Locate the cell with the specified text and output its [x, y] center coordinate. 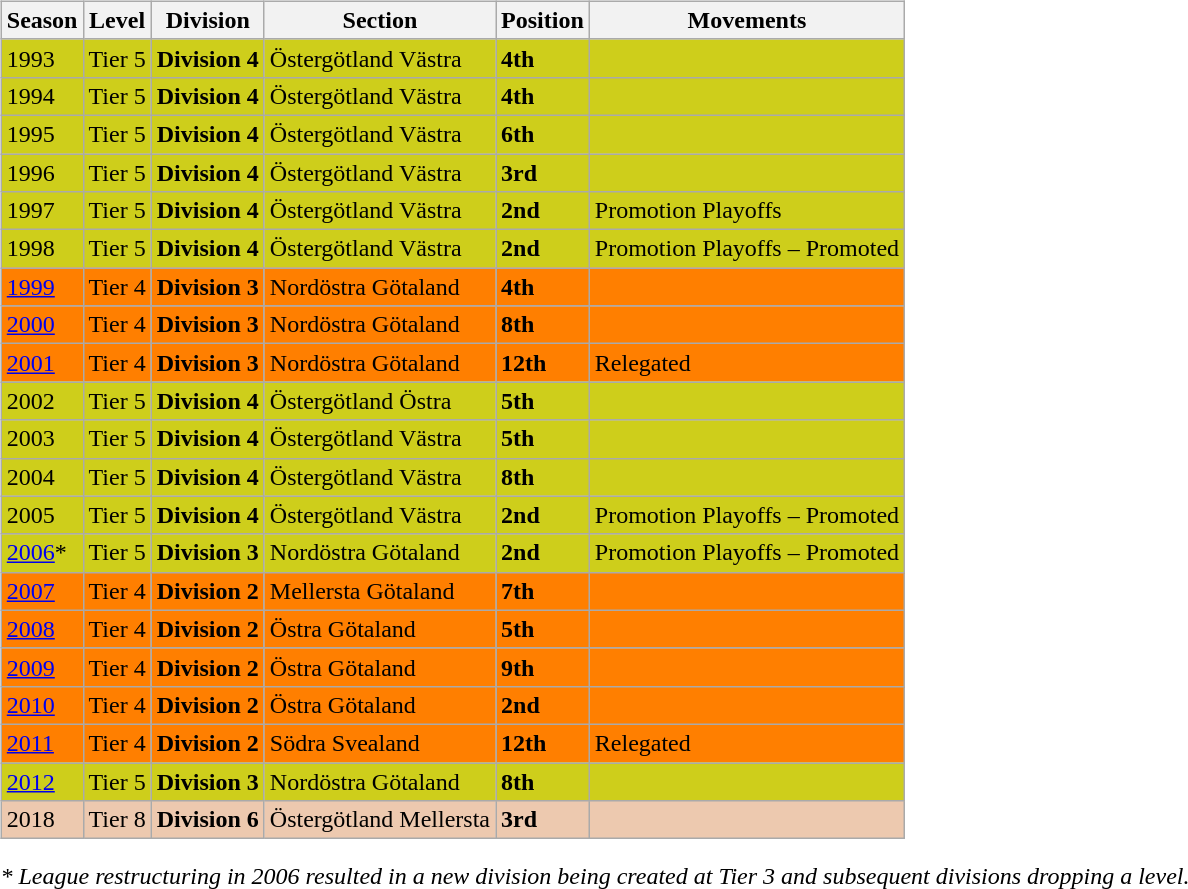
Position [543, 20]
2018 [42, 820]
Movements [746, 20]
2005 [42, 515]
1999 [42, 287]
6th [543, 134]
Season [42, 20]
1998 [42, 249]
Östergötland Östra [380, 401]
2009 [42, 667]
Södra Svealand [380, 743]
Promotion Playoffs [746, 211]
2001 [42, 363]
2002 [42, 401]
Section [380, 20]
Division [208, 20]
2003 [42, 439]
1997 [42, 211]
9th [543, 667]
1994 [42, 96]
Division 6 [208, 820]
1993 [42, 58]
Level [117, 20]
Mellersta Götaland [380, 591]
Tier 8 [117, 820]
7th [543, 591]
2011 [42, 743]
1995 [42, 134]
2004 [42, 477]
2010 [42, 705]
2006* [42, 553]
2007 [42, 591]
2000 [42, 325]
1996 [42, 173]
2012 [42, 781]
2008 [42, 629]
Östergötland Mellersta [380, 820]
